Locate the cell with the specified text and output its [X, Y] center coordinate. 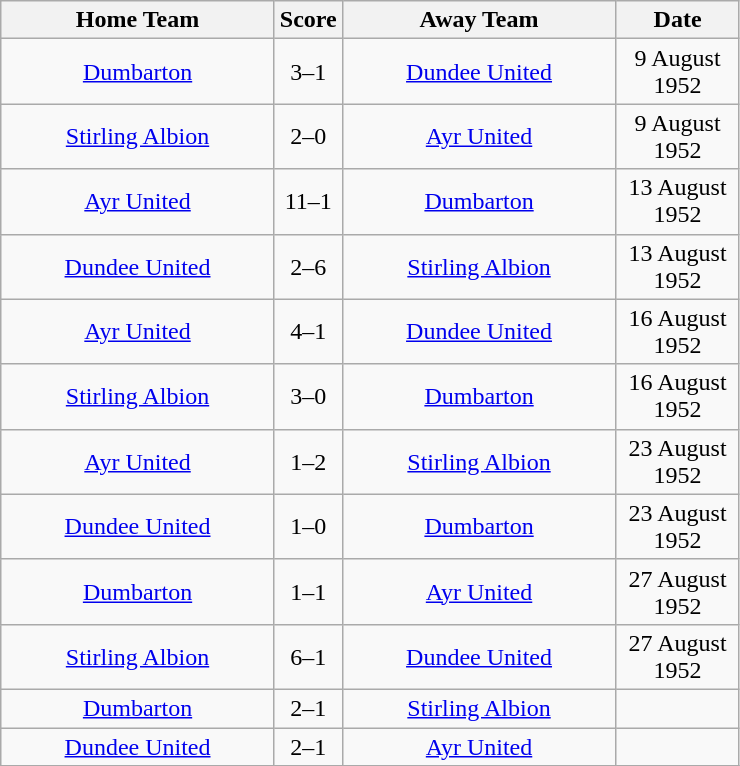
1–1 [308, 592]
3–0 [308, 396]
11–1 [308, 202]
1–2 [308, 462]
Away Team [479, 20]
3–1 [308, 72]
2–0 [308, 136]
4–1 [308, 332]
Home Team [138, 20]
1–0 [308, 526]
Score [308, 20]
6–1 [308, 656]
Date [678, 20]
2–6 [308, 266]
